Output the [X, Y] coordinate of the center of the cell containing the given text.  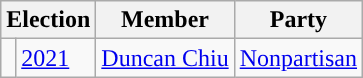
Election [48, 20]
2021 [56, 58]
Member [165, 20]
Duncan Chiu [165, 58]
Party [298, 20]
Nonpartisan [298, 58]
